Extract the (x, y) coordinate from the center of the cell holding the provided text.  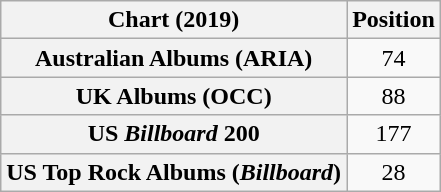
US Billboard 200 (174, 134)
US Top Rock Albums (Billboard) (174, 172)
Australian Albums (ARIA) (174, 58)
28 (394, 172)
Position (394, 20)
177 (394, 134)
88 (394, 96)
UK Albums (OCC) (174, 96)
Chart (2019) (174, 20)
74 (394, 58)
